From the cell containing the given text, extract its center point as (x, y) coordinate. 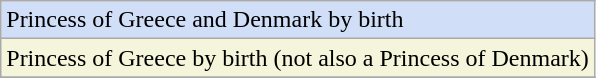
Princess of Greece by birth (not also a Princess of Denmark) (298, 58)
Princess of Greece and Denmark by birth (298, 20)
